From the cell containing the given text, extract its center point as [x, y] coordinate. 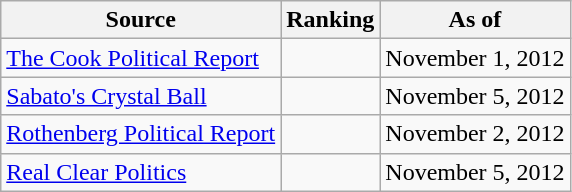
November 1, 2012 [475, 58]
As of [475, 20]
November 2, 2012 [475, 134]
Ranking [330, 20]
The Cook Political Report [141, 58]
Real Clear Politics [141, 172]
Sabato's Crystal Ball [141, 96]
Rothenberg Political Report [141, 134]
Source [141, 20]
